Extract the (x, y) coordinate from the center of the cell holding the provided text.  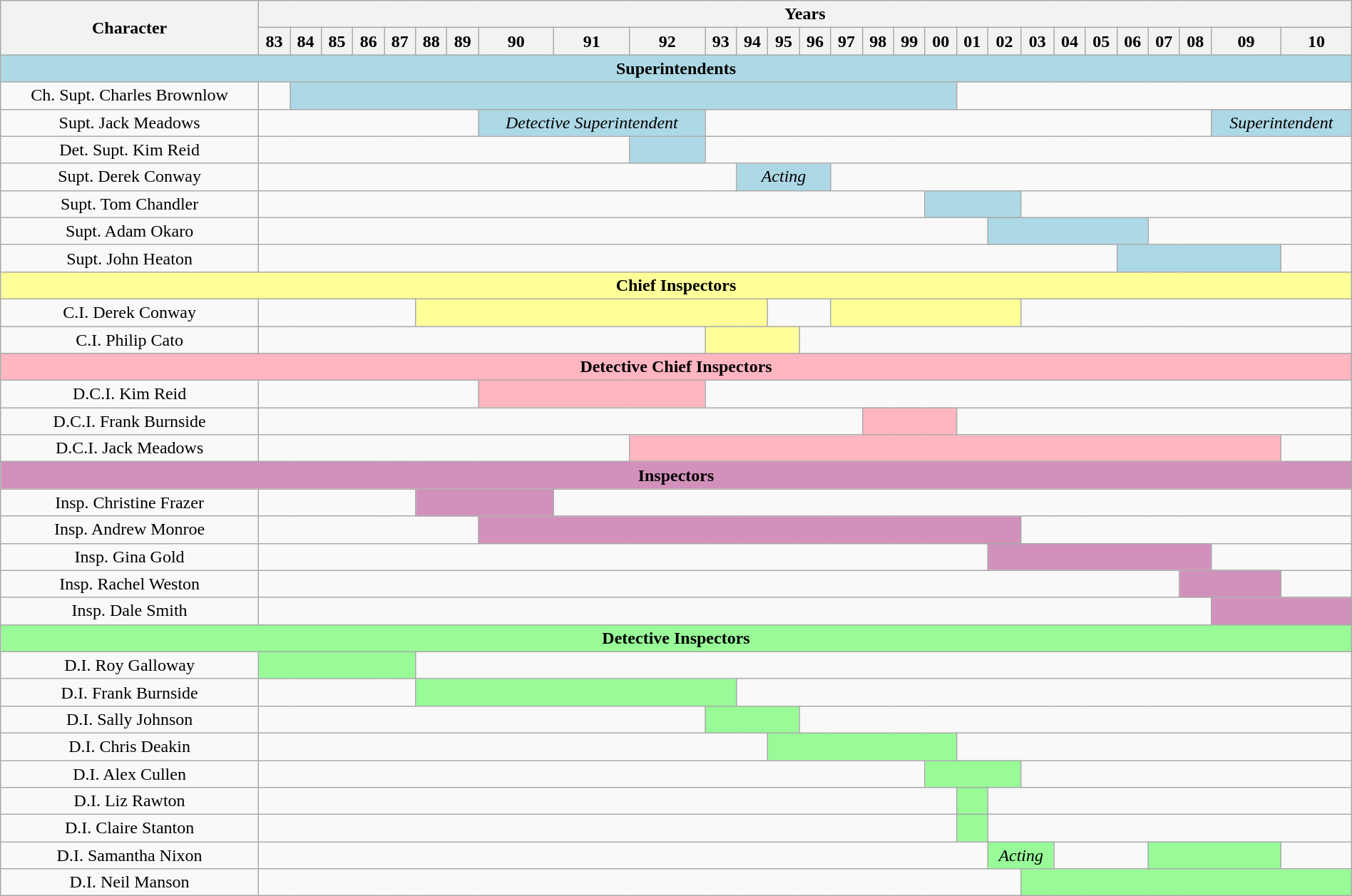
Detective Chief Inspectors (676, 367)
Insp. Christine Frazer (130, 503)
07 (1164, 41)
84 (305, 41)
06 (1132, 41)
Supt. Jack Meadows (130, 123)
98 (878, 41)
Insp. Rachel Weston (130, 584)
08 (1195, 41)
Character (130, 28)
89 (463, 41)
09 (1246, 41)
D.I. Frank Burnside (130, 692)
97 (846, 41)
Inspectors (676, 475)
Ch. Supt. Charles Brownlow (130, 96)
01 (972, 41)
00 (941, 41)
D.C.I. Jack Meadows (130, 448)
C.I. Derek Conway (130, 312)
Superintendents (676, 68)
05 (1101, 41)
D.I. Sally Johnson (130, 719)
Insp. Gina Gold (130, 557)
D.I. Alex Cullen (130, 773)
Years (804, 14)
D.I. Roy Galloway (130, 665)
Detective Superintendent (592, 123)
C.I. Philip Cato (130, 340)
D.I. Samantha Nixon (130, 855)
96 (815, 41)
91 (592, 41)
93 (721, 41)
99 (909, 41)
Detective Inspectors (676, 638)
Supt. Tom Chandler (130, 204)
D.C.I. Kim Reid (130, 394)
85 (337, 41)
87 (400, 41)
Insp. Dale Smith (130, 611)
02 (1004, 41)
D.C.I. Frank Burnside (130, 421)
Supt. Derek Conway (130, 177)
94 (752, 41)
D.I. Chris Deakin (130, 746)
Superintendent (1281, 123)
04 (1070, 41)
10 (1316, 41)
Det. Supt. Kim Reid (130, 150)
86 (369, 41)
03 (1038, 41)
Supt. John Heaton (130, 258)
Insp. Andrew Monroe (130, 530)
95 (784, 41)
D.I. Liz Rawton (130, 801)
Chief Inspectors (676, 285)
88 (431, 41)
Supt. Adam Okaro (130, 231)
D.I. Neil Manson (130, 882)
90 (516, 41)
92 (667, 41)
D.I. Claire Stanton (130, 828)
83 (274, 41)
